Return the (x, y) coordinate for the center point of the cell that contains the specified text.  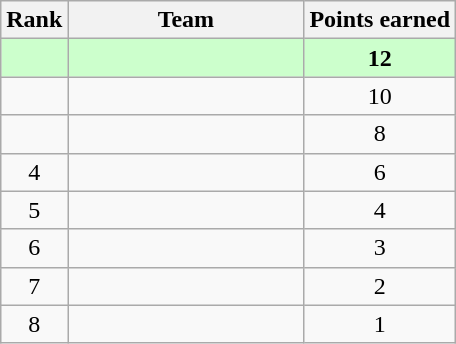
3 (380, 248)
Rank (34, 20)
10 (380, 96)
2 (380, 286)
Team (186, 20)
5 (34, 210)
1 (380, 324)
Points earned (380, 20)
7 (34, 286)
12 (380, 58)
